From the cell containing the given text, extract its center point as [x, y] coordinate. 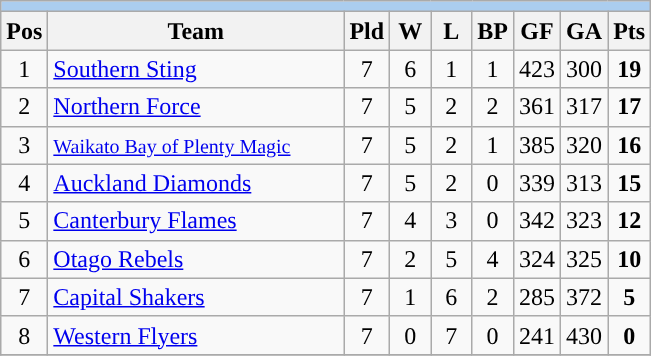
372 [584, 297]
L [452, 31]
323 [584, 221]
10 [630, 259]
Southern Sting [196, 69]
Pos [24, 31]
Team [196, 31]
W [410, 31]
325 [584, 259]
Western Flyers [196, 335]
324 [536, 259]
Waikato Bay of Plenty Magic [196, 145]
430 [584, 335]
17 [630, 107]
342 [536, 221]
Northern Force [196, 107]
320 [584, 145]
313 [584, 183]
GA [584, 31]
BP [493, 31]
285 [536, 297]
15 [630, 183]
Pts [630, 31]
16 [630, 145]
GF [536, 31]
300 [584, 69]
Otago Rebels [196, 259]
12 [630, 221]
Capital Shakers [196, 297]
339 [536, 183]
241 [536, 335]
Pld [367, 31]
19 [630, 69]
361 [536, 107]
Auckland Diamonds [196, 183]
8 [24, 335]
423 [536, 69]
Canterbury Flames [196, 221]
385 [536, 145]
317 [584, 107]
